Pinpoint the cell where the given text exists, returning its [X, Y] midpoint coordinate. 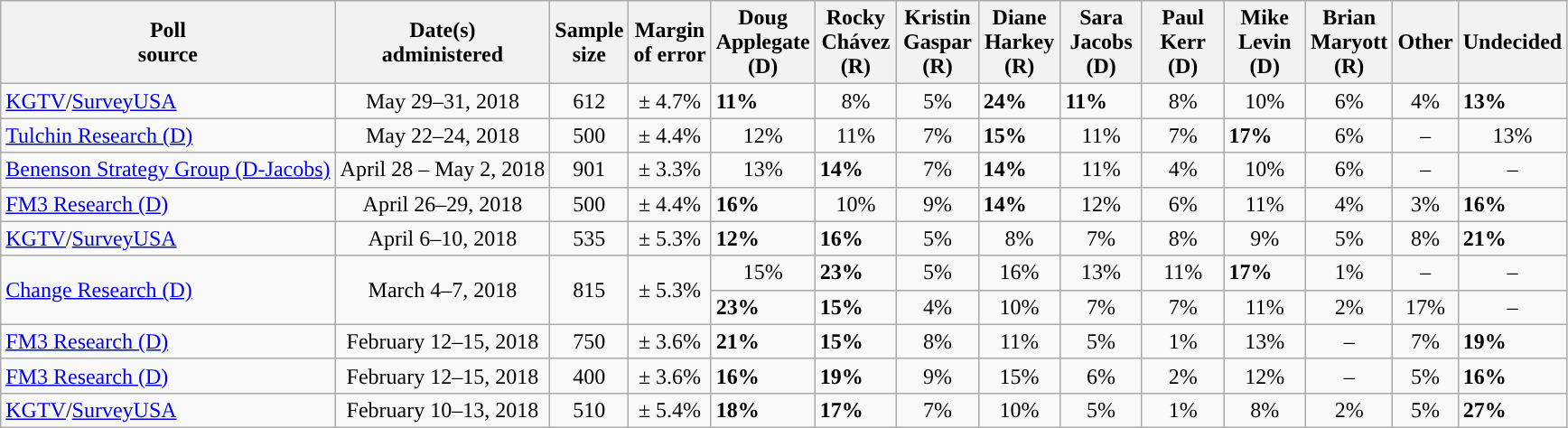
± 4.7% [670, 101]
April 6–10, 2018 [443, 238]
18% [762, 410]
Date(s)administered [443, 42]
± 5.4% [670, 410]
535 [589, 238]
Samplesize [589, 42]
SaraJacobs(D) [1102, 42]
RockyChávez(R) [856, 42]
901 [589, 170]
DougApplegate(D) [762, 42]
MikeLevin(D) [1265, 42]
KristinGaspar(R) [938, 42]
BrianMaryott(R) [1349, 42]
Pollsource [168, 42]
April 28 – May 2, 2018 [443, 170]
Benenson Strategy Group (D-Jacobs) [168, 170]
Other [1425, 42]
27% [1512, 410]
Undecided [1512, 42]
Change Research (D) [168, 290]
March 4–7, 2018 [443, 290]
February 10–13, 2018 [443, 410]
510 [589, 410]
612 [589, 101]
DianeHarkey(R) [1019, 42]
750 [589, 341]
PaulKerr(D) [1183, 42]
May 22–24, 2018 [443, 135]
3% [1425, 204]
Tulchin Research (D) [168, 135]
May 29–31, 2018 [443, 101]
April 26–29, 2018 [443, 204]
815 [589, 290]
Marginof error [670, 42]
400 [589, 376]
24% [1019, 101]
± 3.3% [670, 170]
